Provide the (x, y) coordinate of the cell's center where the given text is located.  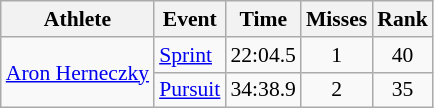
Sprint (190, 55)
Time (262, 19)
Athlete (78, 19)
Rank (402, 19)
Pursuit (190, 90)
34:38.9 (262, 90)
22:04.5 (262, 55)
2 (336, 90)
Event (190, 19)
35 (402, 90)
1 (336, 55)
Misses (336, 19)
Aron Herneczky (78, 72)
40 (402, 55)
